Pinpoint the cell where the given text exists, returning its (x, y) midpoint coordinate. 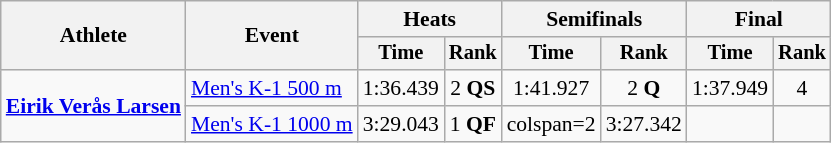
Men's K-1 500 m (272, 88)
1 QF (473, 124)
1:41.927 (552, 88)
Semifinals (594, 19)
1:37.949 (730, 88)
2 Q (644, 88)
Event (272, 36)
3:29.043 (401, 124)
Final (759, 19)
4 (802, 88)
Athlete (94, 36)
2 QS (473, 88)
1:36.439 (401, 88)
Men's K-1 1000 m (272, 124)
3:27.342 (644, 124)
colspan=2 (552, 124)
Heats (430, 19)
Eirik Verås Larsen (94, 106)
